Pinpoint the cell where the given text exists, returning its (x, y) midpoint coordinate. 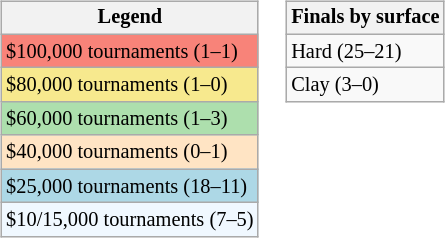
$100,000 tournaments (1–1) (130, 51)
Hard (25–21) (365, 51)
Legend (130, 18)
$40,000 tournaments (0–1) (130, 152)
Finals by surface (365, 18)
$25,000 tournaments (18–11) (130, 186)
Clay (3–0) (365, 85)
$60,000 tournaments (1–3) (130, 119)
$80,000 tournaments (1–0) (130, 85)
$10/15,000 tournaments (7–5) (130, 220)
